Identify which cell holds the provided text, then report its [X, Y] central coordinate. 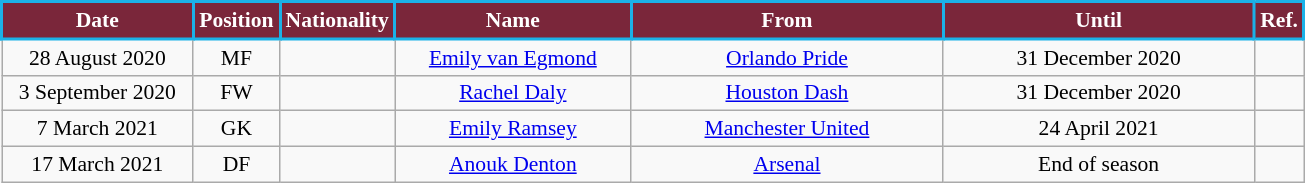
24 April 2021 [1099, 129]
3 September 2020 [98, 93]
From [787, 20]
MF [236, 57]
Date [98, 20]
Arsenal [787, 165]
Manchester United [787, 129]
28 August 2020 [98, 57]
Name [514, 20]
Emily van Egmond [514, 57]
Orlando Pride [787, 57]
End of season [1099, 165]
Nationality [338, 20]
17 March 2021 [98, 165]
Houston Dash [787, 93]
Position [236, 20]
7 March 2021 [98, 129]
Until [1099, 20]
Ref. [1278, 20]
FW [236, 93]
Anouk Denton [514, 165]
GK [236, 129]
Rachel Daly [514, 93]
DF [236, 165]
Emily Ramsey [514, 129]
